Extract the (x, y) coordinate from the center of the cell holding the provided text.  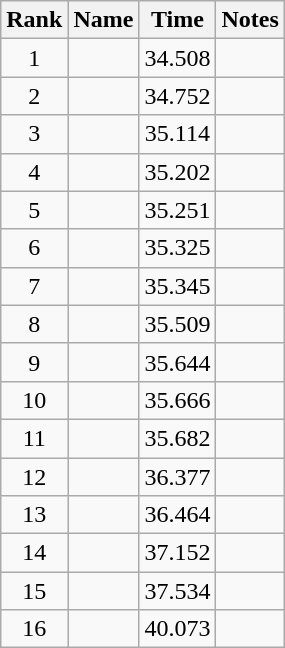
35.666 (178, 400)
2 (34, 96)
37.534 (178, 591)
35.345 (178, 286)
35.644 (178, 362)
13 (34, 515)
36.377 (178, 477)
35.325 (178, 248)
Time (178, 20)
11 (34, 438)
Notes (250, 20)
34.508 (178, 58)
15 (34, 591)
9 (34, 362)
35.114 (178, 134)
34.752 (178, 96)
35.251 (178, 210)
37.152 (178, 553)
10 (34, 400)
8 (34, 324)
14 (34, 553)
36.464 (178, 515)
40.073 (178, 629)
35.202 (178, 172)
35.682 (178, 438)
Name (104, 20)
3 (34, 134)
35.509 (178, 324)
6 (34, 248)
4 (34, 172)
7 (34, 286)
16 (34, 629)
12 (34, 477)
Rank (34, 20)
1 (34, 58)
5 (34, 210)
